Output the (X, Y) coordinate of the center of the cell containing the given text.  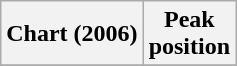
Peakposition (189, 34)
Chart (2006) (72, 34)
